Provide the [x, y] coordinate of the cell's center where the given text is located.  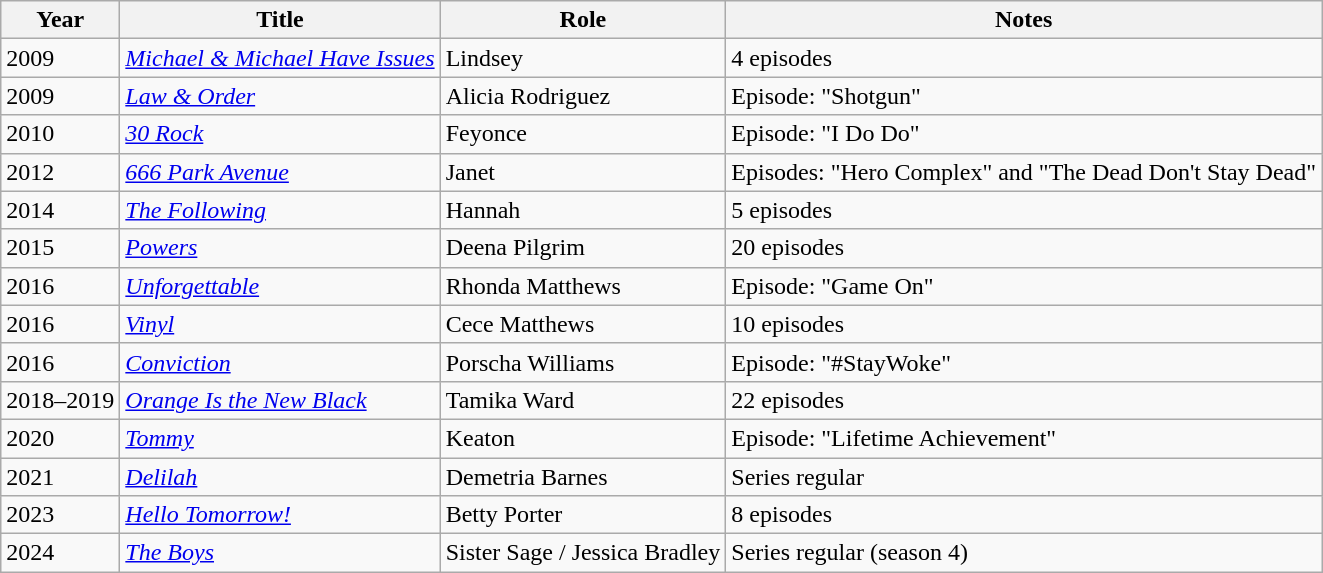
20 episodes [1024, 248]
Conviction [280, 362]
Alicia Rodriguez [583, 96]
Vinyl [280, 324]
Demetria Barnes [583, 477]
Hello Tomorrow! [280, 515]
2012 [60, 172]
Powers [280, 248]
Rhonda Matthews [583, 286]
Cece Matthews [583, 324]
2010 [60, 134]
Feyonce [583, 134]
2023 [60, 515]
Episodes: "Hero Complex" and "The Dead Don't Stay Dead" [1024, 172]
Episode: "#StayWoke" [1024, 362]
Orange Is the New Black [280, 400]
Episode: "Lifetime Achievement" [1024, 438]
5 episodes [1024, 210]
Unforgettable [280, 286]
Law & Order [280, 96]
Tamika Ward [583, 400]
30 Rock [280, 134]
Lindsey [583, 58]
Series regular (season 4) [1024, 553]
4 episodes [1024, 58]
2014 [60, 210]
Michael & Michael Have Issues [280, 58]
Delilah [280, 477]
Keaton [583, 438]
8 episodes [1024, 515]
Notes [1024, 20]
The Following [280, 210]
Sister Sage / Jessica Bradley [583, 553]
Series regular [1024, 477]
2015 [60, 248]
Betty Porter [583, 515]
Year [60, 20]
2020 [60, 438]
The Boys [280, 553]
Tommy [280, 438]
Janet [583, 172]
Hannah [583, 210]
Title [280, 20]
Deena Pilgrim [583, 248]
Episode: "Game On" [1024, 286]
Porscha Williams [583, 362]
2018–2019 [60, 400]
2021 [60, 477]
22 episodes [1024, 400]
2024 [60, 553]
10 episodes [1024, 324]
Role [583, 20]
Episode: "Shotgun" [1024, 96]
666 Park Avenue [280, 172]
Episode: "I Do Do" [1024, 134]
